Find where the given text appears and provide that cell's center as [x, y] coordinate. 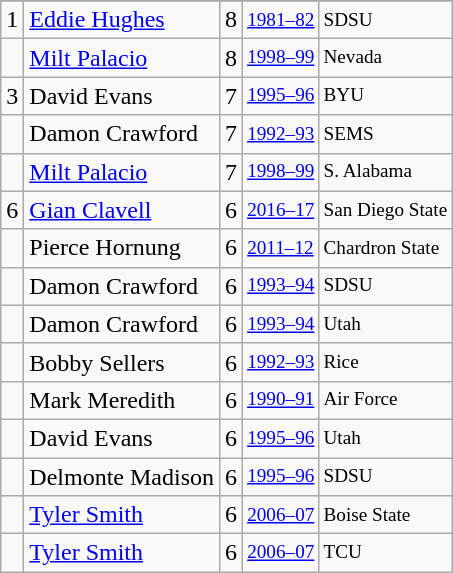
3 [12, 96]
TCU [386, 553]
1981–82 [281, 20]
Chardron State [386, 248]
2016–17 [281, 210]
2011–12 [281, 248]
Mark Meredith [122, 400]
Air Force [386, 400]
Gian Clavell [122, 210]
1 [12, 20]
Delmonte Madison [122, 477]
SEMS [386, 134]
San Diego State [386, 210]
Eddie Hughes [122, 20]
Boise State [386, 515]
BYU [386, 96]
Rice [386, 362]
Nevada [386, 58]
Bobby Sellers [122, 362]
Pierce Hornung [122, 248]
S. Alabama [386, 172]
1990–91 [281, 400]
